Return the [X, Y] coordinate for the center point of the cell that contains the specified text.  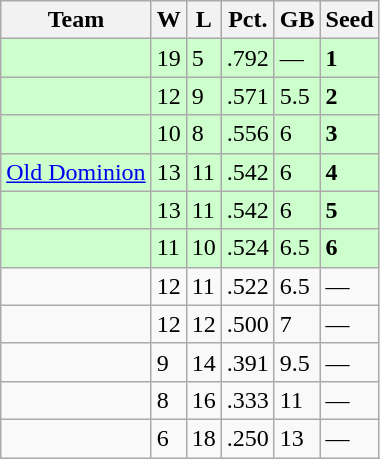
L [204, 20]
.522 [248, 286]
.556 [248, 134]
.250 [248, 438]
GB [297, 20]
.333 [248, 400]
9.5 [297, 362]
.792 [248, 58]
14 [204, 362]
5.5 [297, 96]
16 [204, 400]
.391 [248, 362]
3 [350, 134]
2 [350, 96]
4 [350, 172]
19 [168, 58]
18 [204, 438]
Team [76, 20]
Seed [350, 20]
Old Dominion [76, 172]
Pct. [248, 20]
7 [297, 324]
1 [350, 58]
.571 [248, 96]
W [168, 20]
.524 [248, 248]
.500 [248, 324]
